Return the (x, y) coordinate for the center point of the cell that contains the specified text.  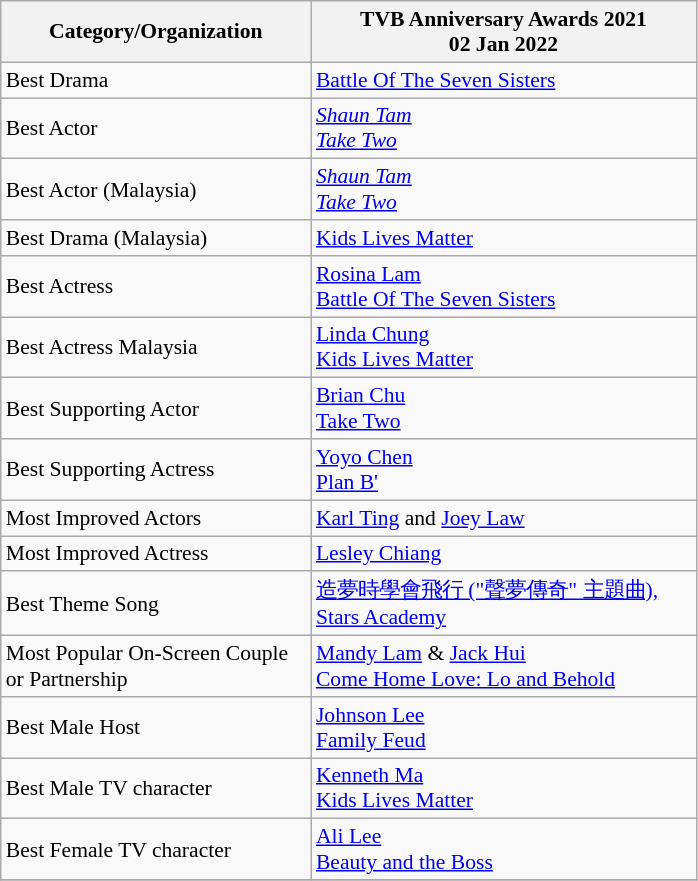
Johnson Lee Family Feud (504, 728)
Most Popular On-Screen Couple or Partnership (156, 666)
造夢時學會飛行 ("聲夢傳奇" 主題曲), Stars Academy (504, 604)
Karl Ting and Joey Law (504, 518)
Yoyo Chen Plan B' (504, 470)
Linda Chung Kids Lives Matter (504, 348)
Most Improved Actress (156, 554)
Best Actress (156, 286)
Best Male Host (156, 728)
Best Theme Song (156, 604)
Best Drama (Malaysia) (156, 238)
Best Actress Malaysia (156, 348)
Best Female TV character (156, 850)
Rosina Lam Battle Of The Seven Sisters (504, 286)
Best Actor (Malaysia) (156, 190)
Kids Lives Matter (504, 238)
Ali Lee Beauty and the Boss (504, 850)
Best Supporting Actor (156, 408)
Most Improved Actors (156, 518)
Brian Chu Take Two (504, 408)
Lesley Chiang (504, 554)
Mandy Lam & Jack Hui Come Home Love: Lo and Behold (504, 666)
Best Male TV character (156, 788)
Kenneth Ma Kids Lives Matter (504, 788)
Best Drama (156, 80)
Category/Organization (156, 32)
Battle Of The Seven Sisters (504, 80)
Best Actor (156, 128)
Best Supporting Actress (156, 470)
TVB Anniversary Awards 202102 Jan 2022 (504, 32)
